Provide the [X, Y] coordinate of the cell's center where the given text is located.  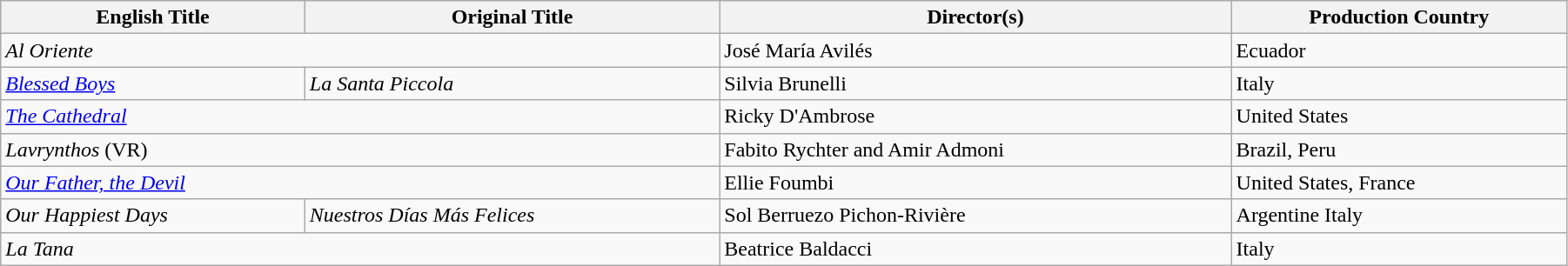
Production Country [1399, 17]
Our Father, the Devil [360, 183]
Our Happiest Days [153, 216]
Director(s) [975, 17]
Al Oriente [360, 50]
Fabito Rychter and Amir Admoni [975, 150]
United States [1399, 116]
Beatrice Baldacci [975, 249]
Lavrynthos (VR) [360, 150]
Blessed Boys [153, 83]
Sol Berruezo Pichon-Rivière [975, 216]
Nuestros Días Más Felices [512, 216]
United States, France [1399, 183]
Brazil, Peru [1399, 150]
Silvia Brunelli [975, 83]
English Title [153, 17]
Original Title [512, 17]
The Cathedral [360, 116]
Ellie Foumbi [975, 183]
Ricky D'Ambrose [975, 116]
Ecuador [1399, 50]
Argentine Italy [1399, 216]
José María Avilés [975, 50]
La Tana [360, 249]
La Santa Piccola [512, 83]
